From the cell containing the given text, extract its center point as [X, Y] coordinate. 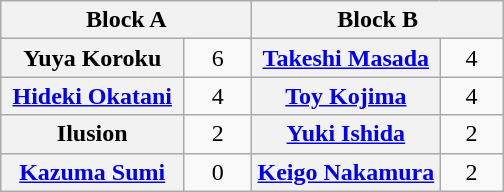
0 [218, 172]
Block A [126, 20]
Toy Kojima [346, 96]
Ilusion [92, 134]
Yuya Koroku [92, 58]
6 [218, 58]
Takeshi Masada [346, 58]
Keigo Nakamura [346, 172]
Hideki Okatani [92, 96]
Yuki Ishida [346, 134]
Block B [378, 20]
Kazuma Sumi [92, 172]
